Identify which cell holds the provided text, then report its [x, y] central coordinate. 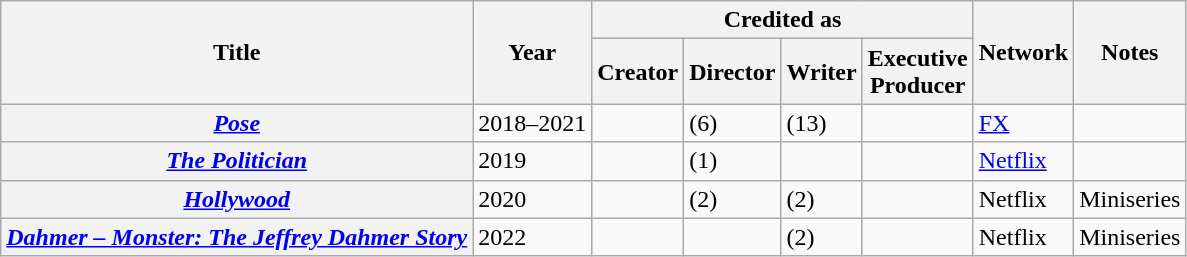
Year [532, 52]
Hollywood [237, 199]
Creator [638, 72]
FX [1023, 123]
Notes [1130, 52]
The Politician [237, 161]
Dahmer – Monster: The Jeffrey Dahmer Story [237, 237]
Director [732, 72]
2022 [532, 237]
Title [237, 52]
Pose [237, 123]
2020 [532, 199]
2019 [532, 161]
Credited as [782, 20]
(1) [732, 161]
ExecutiveProducer [918, 72]
2018–2021 [532, 123]
Writer [822, 72]
(6) [732, 123]
(13) [822, 123]
Network [1023, 52]
